Determine the [X, Y] coordinate at the center of the cell enclosing the given text.  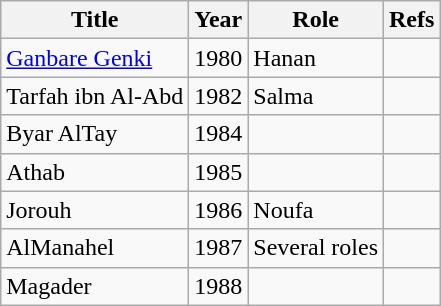
1987 [218, 248]
Magader [95, 286]
Title [95, 20]
Role [316, 20]
Byar AlTay [95, 134]
Several roles [316, 248]
1985 [218, 172]
1982 [218, 96]
Hanan [316, 58]
Noufa [316, 210]
1986 [218, 210]
1988 [218, 286]
1980 [218, 58]
Ganbare Genki [95, 58]
Year [218, 20]
1984 [218, 134]
Refs [412, 20]
AlManahel [95, 248]
Tarfah ibn Al-Abd [95, 96]
Jorouh [95, 210]
Athab [95, 172]
Salma [316, 96]
